Scan for the cell matching the given text and deliver its (x, y) coordinate at center. 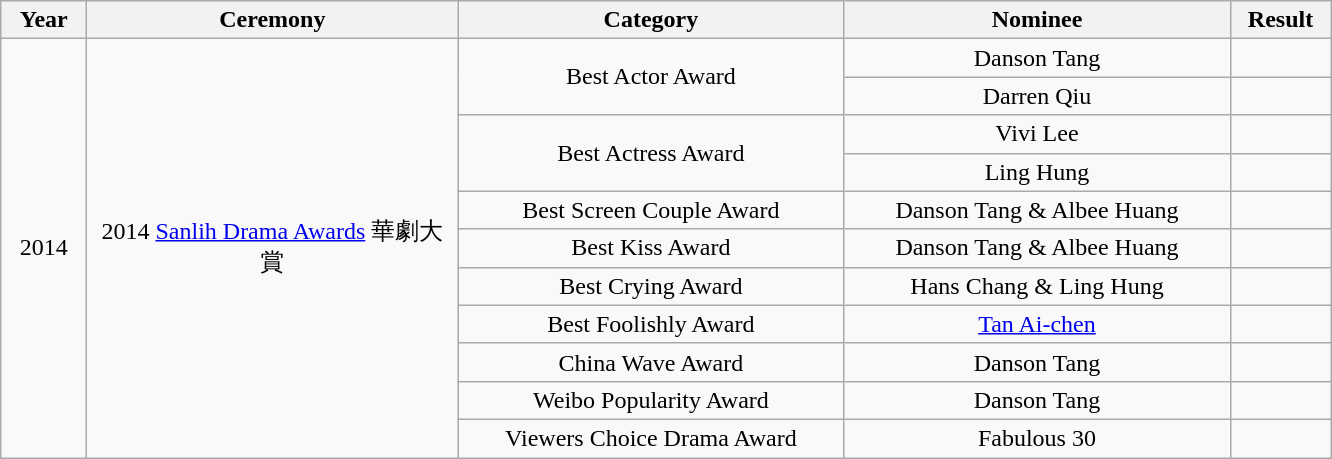
Best Actor Award (651, 77)
Viewers Choice Drama Award (651, 438)
Result (1280, 20)
Year (44, 20)
2014 Sanlih Drama Awards 華劇大賞 (272, 248)
Best Foolishly Award (651, 324)
China Wave Award (651, 362)
Ling Hung (1037, 172)
Best Crying Award (651, 286)
Best Kiss Award (651, 248)
Darren Qiu (1037, 96)
Category (651, 20)
Fabulous 30 (1037, 438)
Weibo Popularity Award (651, 400)
Hans Chang & Ling Hung (1037, 286)
Nominee (1037, 20)
Tan Ai-chen (1037, 324)
Ceremony (272, 20)
Best Actress Award (651, 153)
2014 (44, 248)
Best Screen Couple Award (651, 210)
Vivi Lee (1037, 134)
